Determine the (X, Y) coordinate at the center of the cell enclosing the given text.  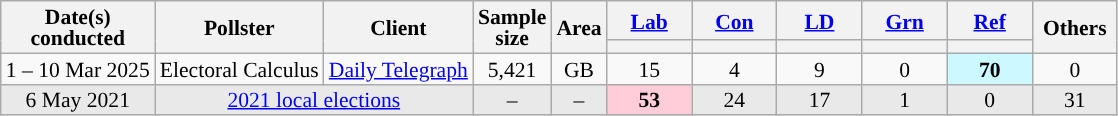
Date(s)conducted (78, 27)
70 (990, 68)
17 (820, 100)
Lab (650, 20)
Grn (904, 20)
6 May 2021 (78, 100)
5,421 (512, 68)
Others (1074, 27)
Ref (990, 20)
Samplesize (512, 27)
15 (650, 68)
Area (578, 27)
4 (734, 68)
1 (904, 100)
2021 local elections (314, 100)
Pollster (240, 27)
Client (398, 27)
LD (820, 20)
53 (650, 100)
24 (734, 100)
9 (820, 68)
31 (1074, 100)
Con (734, 20)
Electoral Calculus (240, 68)
1 – 10 Mar 2025 (78, 68)
Daily Telegraph (398, 68)
GB (578, 68)
